Pinpoint the cell where the given text exists, returning its (X, Y) midpoint coordinate. 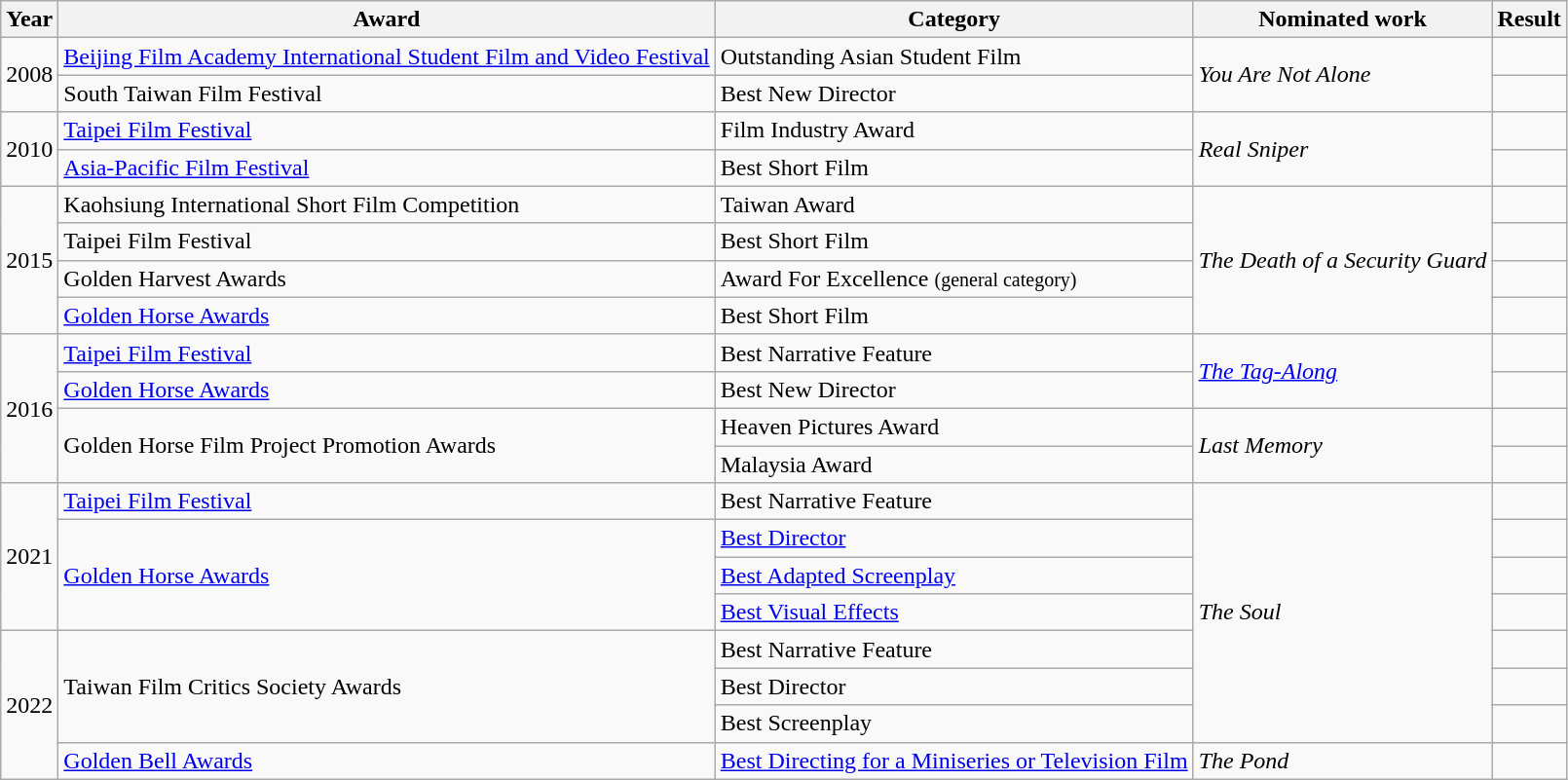
2016 (29, 408)
You Are Not Alone (1342, 75)
Outstanding Asian Student Film (954, 56)
Year (29, 19)
Award For Excellence (general category) (954, 279)
The Tag-Along (1342, 371)
Result (1529, 19)
2022 (29, 705)
South Taiwan Film Festival (387, 93)
Taiwan Film Critics Society Awards (387, 687)
Best Visual Effects (954, 613)
The Death of a Security Guard (1342, 260)
Golden Horse Film Project Promotion Awards (387, 445)
Beijing Film Academy International Student Film and Video Festival (387, 56)
Real Sniper (1342, 149)
The Soul (1342, 613)
Heaven Pictures Award (954, 427)
Film Industry Award (954, 130)
Best Screenplay (954, 724)
2021 (29, 557)
Award (387, 19)
The Pond (1342, 761)
2008 (29, 75)
Category (954, 19)
Best Adapted Screenplay (954, 576)
Taiwan Award (954, 204)
Best Directing for a Miniseries or Television Film (954, 761)
Malaysia Award (954, 464)
Golden Bell Awards (387, 761)
Nominated work (1342, 19)
Last Memory (1342, 445)
2015 (29, 260)
Asia-Pacific Film Festival (387, 167)
Golden Harvest Awards (387, 279)
Kaohsiung International Short Film Competition (387, 204)
2010 (29, 149)
